Extract the (x, y) coordinate from the center of the cell holding the provided text.  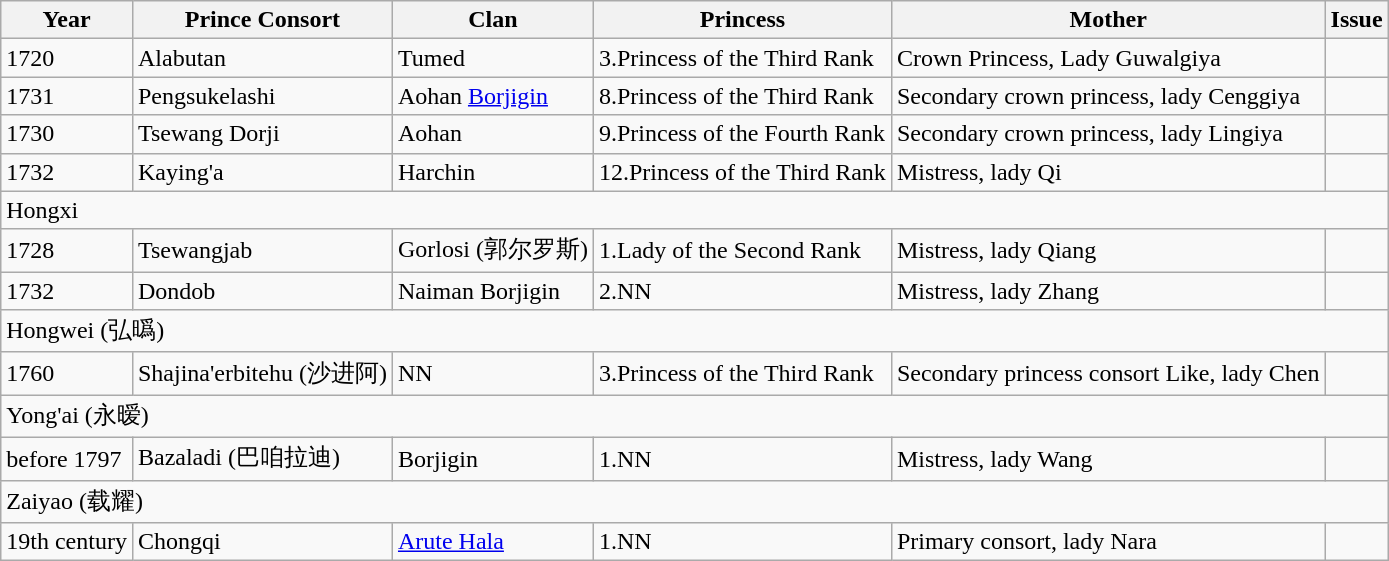
Alabutan (262, 58)
19th century (67, 542)
2.NN (742, 291)
Tsewangjab (262, 250)
Naiman Borjigin (492, 291)
Aohan (492, 134)
before 1797 (67, 458)
Mother (1108, 20)
Bazaladi (巴咱拉迪) (262, 458)
1720 (67, 58)
NN (492, 374)
Borjigin (492, 458)
1731 (67, 96)
12.Princess of the Third Rank (742, 172)
Shajina'erbitehu (沙进阿) (262, 374)
Yong'ai (永暧) (694, 416)
Dondob (262, 291)
Secondary crown princess, lady Cenggiya (1108, 96)
Mistress, lady Qi (1108, 172)
Chongqi (262, 542)
Mistress, lady Wang (1108, 458)
Princess (742, 20)
1.Lady of the Second Rank (742, 250)
Tumed (492, 58)
Primary consort, lady Nara (1108, 542)
Clan (492, 20)
Pengsukelashi (262, 96)
Kaying'a (262, 172)
Arute Hala (492, 542)
Secondary crown princess, lady Lingiya (1108, 134)
Mistress, lady Qiang (1108, 250)
Tsewang Dorji (262, 134)
Secondary princess consort Like, lady Chen (1108, 374)
1728 (67, 250)
9.Princess of the Fourth Rank (742, 134)
Mistress, lady Zhang (1108, 291)
8.Princess of the Third Rank (742, 96)
Hongxi (694, 210)
1760 (67, 374)
Zaiyao (载耀) (694, 502)
Crown Princess, Lady Guwalgiya (1108, 58)
Prince Consort (262, 20)
Hongwei (弘㬙) (694, 332)
Gorlosi (郭尔罗斯) (492, 250)
Harchin (492, 172)
Year (67, 20)
Aohan Borjigin (492, 96)
Issue (1356, 20)
1730 (67, 134)
